Detect which cell encompasses the target text, then output its [X, Y] center coordinate. 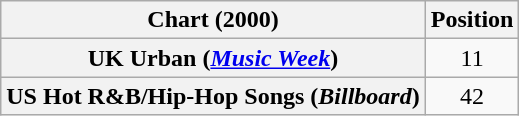
42 [472, 96]
UK Urban (Music Week) [213, 58]
Chart (2000) [213, 20]
11 [472, 58]
US Hot R&B/Hip-Hop Songs (Billboard) [213, 96]
Position [472, 20]
